Provide the [x, y] coordinate of the cell's center where the given text is located.  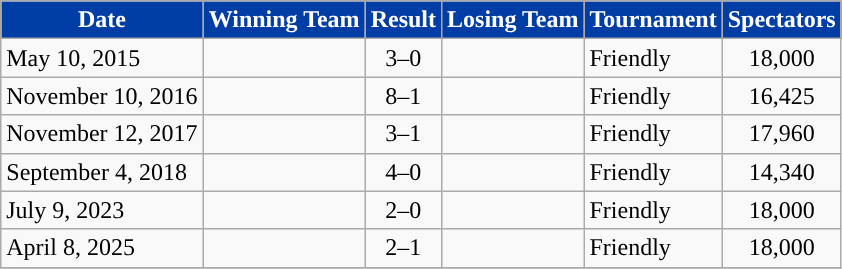
17,960 [782, 134]
July 9, 2023 [102, 210]
November 12, 2017 [102, 134]
Tournament [653, 20]
Winning Team [284, 20]
16,425 [782, 96]
3–0 [403, 58]
Spectators [782, 20]
May 10, 2015 [102, 58]
September 4, 2018 [102, 172]
Date [102, 20]
April 8, 2025 [102, 248]
14,340 [782, 172]
Losing Team [513, 20]
2–1 [403, 248]
4–0 [403, 172]
3–1 [403, 134]
November 10, 2016 [102, 96]
8–1 [403, 96]
Result [403, 20]
2–0 [403, 210]
